Find where the given text appears and provide that cell's center as [x, y] coordinate. 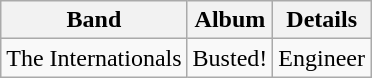
The Internationals [94, 58]
Details [322, 20]
Busted! [230, 58]
Band [94, 20]
Engineer [322, 58]
Album [230, 20]
